Locate the cell with the specified text and output its (X, Y) center coordinate. 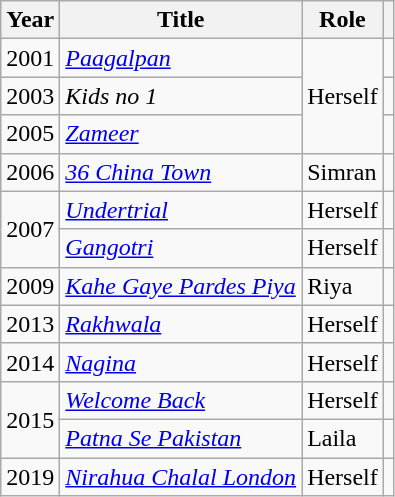
2001 (30, 58)
Year (30, 20)
2006 (30, 172)
Simran (343, 172)
Zameer (181, 134)
Welcome Back (181, 400)
2019 (30, 477)
2013 (30, 324)
Undertrial (181, 210)
Kids no 1 (181, 96)
Rakhwala (181, 324)
Nagina (181, 362)
36 China Town (181, 172)
2003 (30, 96)
Role (343, 20)
2009 (30, 286)
2015 (30, 419)
2014 (30, 362)
2005 (30, 134)
Nirahua Chalal London (181, 477)
2007 (30, 229)
Kahe Gaye Pardes Piya (181, 286)
Riya (343, 286)
Gangotri (181, 248)
Laila (343, 438)
Paagalpan (181, 58)
Patna Se Pakistan (181, 438)
Title (181, 20)
